Locate the cell with the specified text and output its [X, Y] center coordinate. 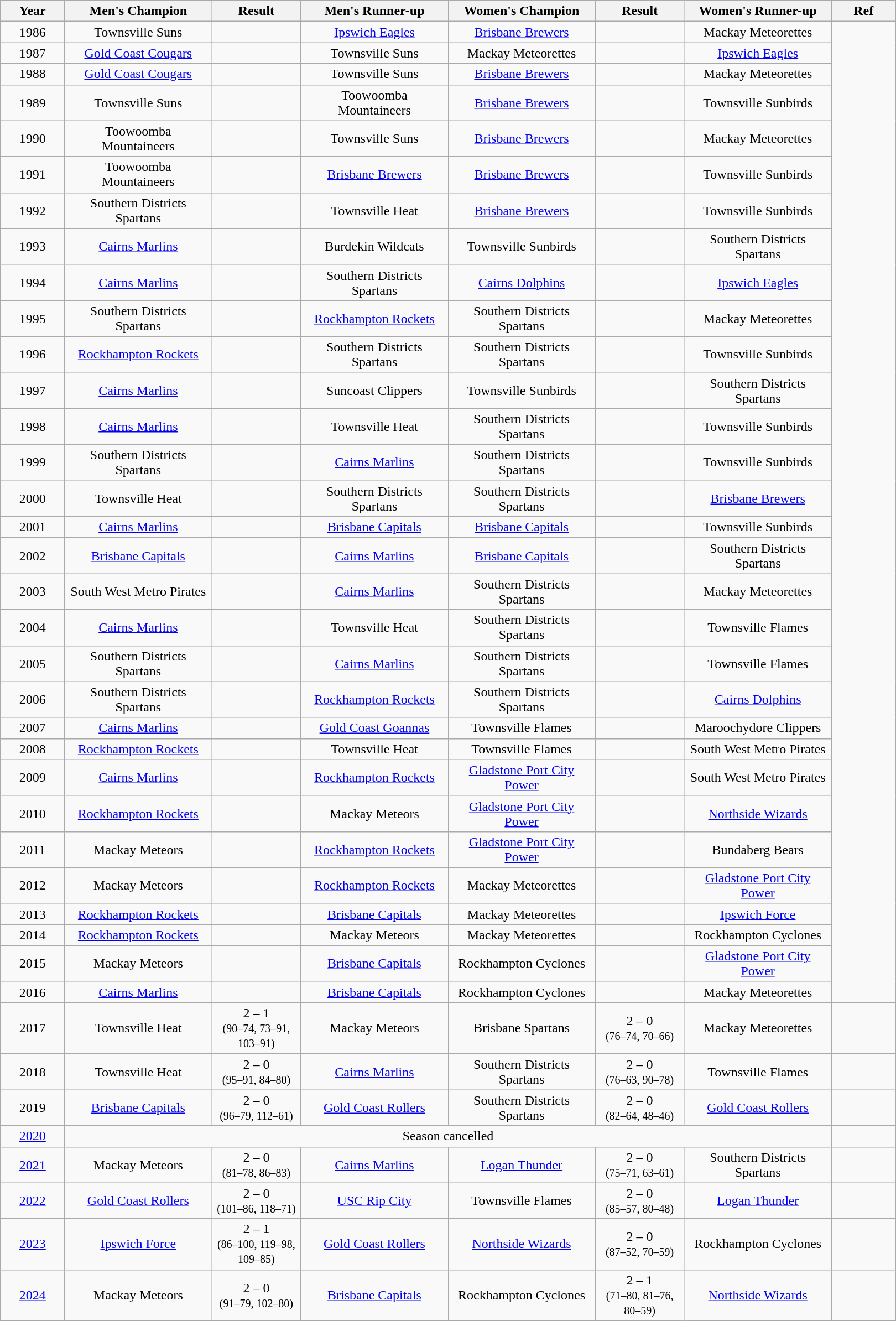
2020 [33, 1136]
2006 [33, 699]
2 – 1(86–100, 119–98, 109–85) [257, 1244]
2023 [33, 1244]
2000 [33, 499]
2 – 0(82–64, 48–46) [639, 1107]
1988 [33, 74]
2012 [33, 885]
2004 [33, 627]
2 – 0(81–78, 86–83) [257, 1165]
2010 [33, 813]
Brisbane Spartans [522, 1028]
2 – 0(96–79, 112–61) [257, 1107]
1989 [33, 103]
2 – 0(87–52, 70–59) [639, 1244]
1997 [33, 391]
Men's Champion [138, 11]
USC Rip City [374, 1200]
2 – 1(90–74, 73–91, 103–91) [257, 1028]
2024 [33, 1295]
1986 [33, 32]
2001 [33, 527]
2019 [33, 1107]
2008 [33, 749]
2014 [33, 935]
Men's Runner-up [374, 11]
Gold Coast Goannas [374, 728]
2018 [33, 1072]
1998 [33, 427]
2 – 1(71–80, 81–76, 80–59) [639, 1295]
2 – 0(76–74, 70–66) [639, 1028]
Bundaberg Bears [758, 850]
2003 [33, 592]
2016 [33, 992]
1987 [33, 53]
Burdekin Wildcats [374, 247]
2015 [33, 964]
2002 [33, 555]
Maroochydore Clippers [758, 728]
Season cancelled [448, 1136]
1993 [33, 247]
1999 [33, 462]
2007 [33, 728]
2 – 0(91–79, 102–80) [257, 1295]
Women's Runner-up [758, 11]
2011 [33, 850]
2 – 0(95–91, 84–80) [257, 1072]
1992 [33, 210]
1996 [33, 354]
2 – 0(76–63, 90–78) [639, 1072]
Suncoast Clippers [374, 391]
2009 [33, 778]
2 – 0(85–57, 80–48) [639, 1200]
2022 [33, 1200]
2013 [33, 914]
Women's Champion [522, 11]
Year [33, 11]
2 – 0(101–86, 118–71) [257, 1200]
1995 [33, 319]
1990 [33, 138]
2 – 0(75–71, 63–61) [639, 1165]
1994 [33, 282]
2021 [33, 1165]
2017 [33, 1028]
2005 [33, 664]
1991 [33, 175]
Ref [863, 11]
